Provide the (x, y) coordinate of the cell's center where the given text is located.  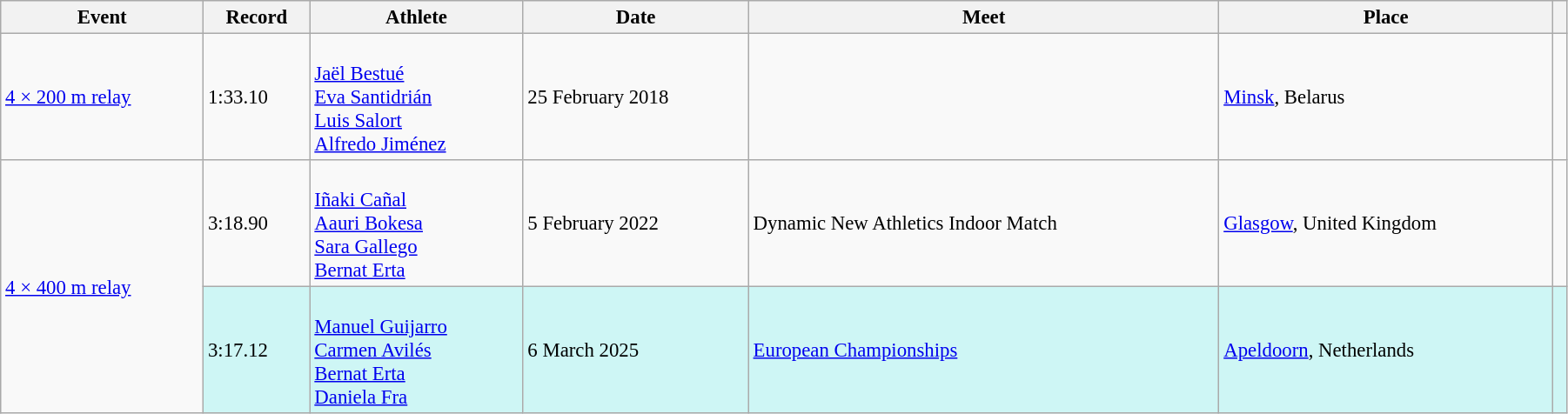
Iñaki CañalAauri BokesaSara GallegoBernat Erta (416, 224)
Jaël BestuéEva SantidriánLuis SalortAlfredo Jiménez (416, 97)
3:17.12 (257, 351)
Event (103, 17)
4 × 400 m relay (103, 287)
Apeldoorn, Netherlands (1386, 351)
Meet (983, 17)
Manuel GuijarroCarmen AvilésBernat ErtaDaniela Fra (416, 351)
6 March 2025 (635, 351)
1:33.10 (257, 97)
25 February 2018 (635, 97)
5 February 2022 (635, 224)
4 × 200 m relay (103, 97)
European Championships (983, 351)
Dynamic New Athletics Indoor Match (983, 224)
3:18.90 (257, 224)
Glasgow, United Kingdom (1386, 224)
Date (635, 17)
Record (257, 17)
Minsk, Belarus (1386, 97)
Athlete (416, 17)
Place (1386, 17)
